Search for the cell housing the specified text and yield its (X, Y) center coordinate. 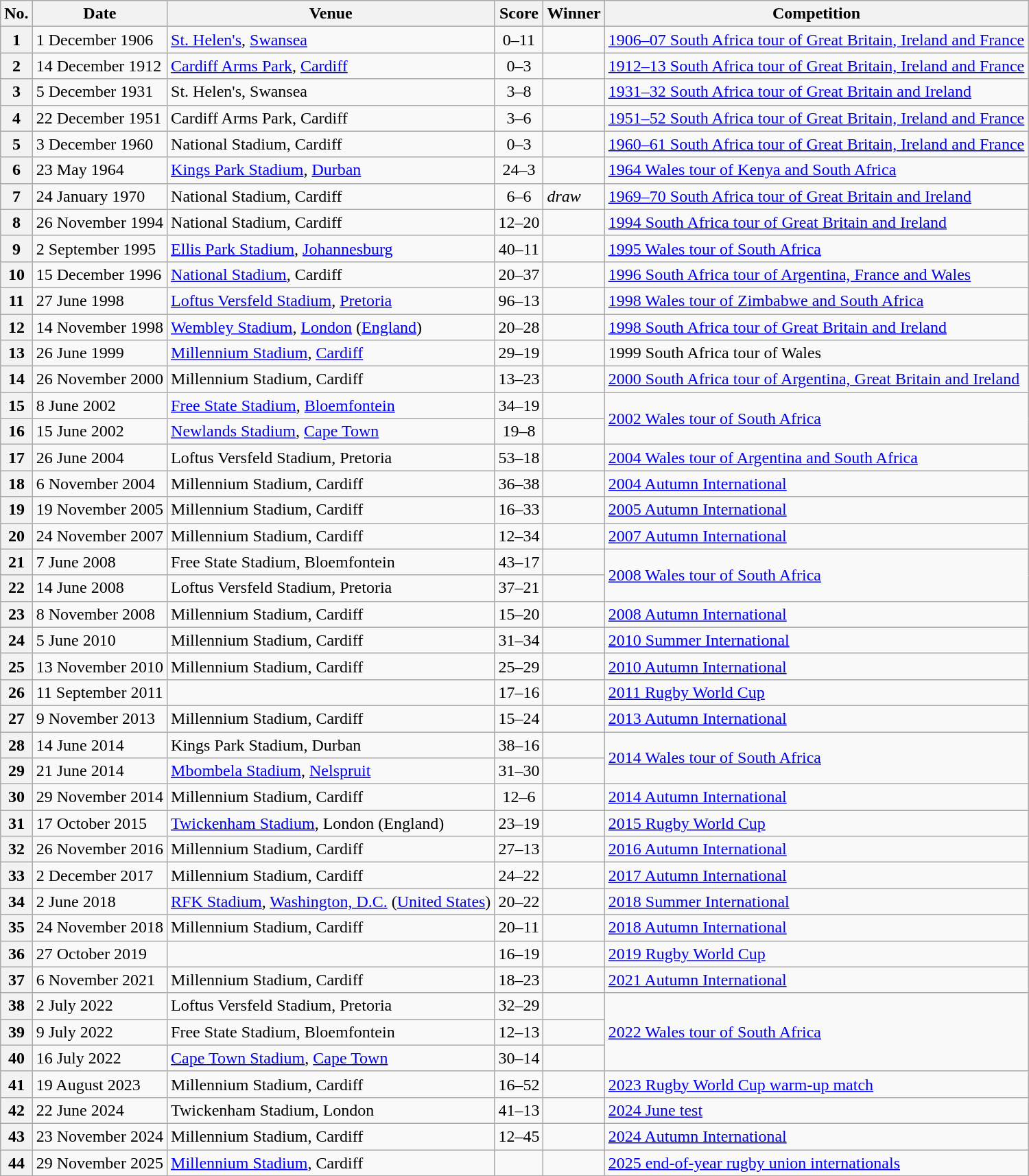
14 June 2008 (99, 588)
Ellis Park Stadium, Johannesburg (331, 248)
1906–07 South Africa tour of Great Britain, Ireland and France (816, 40)
1969–70 South Africa tour of Great Britain and Ireland (816, 196)
38–16 (519, 744)
38 (16, 1006)
24 (16, 640)
26 June 1999 (99, 353)
18–23 (519, 980)
19 August 2023 (99, 1084)
41 (16, 1084)
13–23 (519, 379)
12–6 (519, 797)
8 June 2002 (99, 405)
1998 Wales tour of Zimbabwe and South Africa (816, 301)
32 (16, 849)
20 (16, 536)
13 (16, 353)
2016 Autumn International (816, 849)
No. (16, 14)
11 (16, 301)
Cape Town Stadium, Cape Town (331, 1058)
2021 Autumn International (816, 980)
21 June 2014 (99, 771)
26 June 2004 (99, 458)
16–33 (519, 510)
Mbombela Stadium, Nelspruit (331, 771)
26 November 2000 (99, 379)
24–22 (519, 875)
24–3 (519, 170)
43 (16, 1136)
26 November 1994 (99, 222)
2004 Wales tour of Argentina and South Africa (816, 458)
31–30 (519, 771)
2005 Autumn International (816, 510)
12 (16, 327)
36 (16, 954)
2011 Rugby World Cup (816, 692)
21 (16, 562)
2015 Rugby World Cup (816, 823)
0–11 (519, 40)
3 December 1960 (99, 144)
2019 Rugby World Cup (816, 954)
27 (16, 718)
1960–61 South Africa tour of Great Britain, Ireland and France (816, 144)
37–21 (519, 588)
16 July 2022 (99, 1058)
19 November 2005 (99, 510)
15 December 1996 (99, 274)
2008 Autumn International (816, 614)
1951–52 South Africa tour of Great Britain, Ireland and France (816, 118)
40 (16, 1058)
7 (16, 196)
2014 Wales tour of South Africa (816, 757)
53–18 (519, 458)
8 November 2008 (99, 614)
22 (16, 588)
Winner (573, 14)
15–24 (519, 718)
23 (16, 614)
9 November 2013 (99, 718)
30–14 (519, 1058)
23–19 (519, 823)
2 June 2018 (99, 902)
12–34 (519, 536)
40–11 (519, 248)
29 November 2014 (99, 797)
14 June 2014 (99, 744)
2004 Autumn International (816, 484)
1994 South Africa tour of Great Britain and Ireland (816, 222)
4 (16, 118)
27–13 (519, 849)
19–8 (519, 432)
18 (16, 484)
Newlands Stadium, Cape Town (331, 432)
5 June 2010 (99, 640)
29 November 2025 (99, 1163)
29 (16, 771)
19 (16, 510)
31 (16, 823)
1996 South Africa tour of Argentina, France and Wales (816, 274)
12–20 (519, 222)
1 December 1906 (99, 40)
17–16 (519, 692)
43–17 (519, 562)
2 July 2022 (99, 1006)
39 (16, 1032)
2022 Wales tour of South Africa (816, 1032)
1931–32 South Africa tour of Great Britain and Ireland (816, 92)
44 (16, 1163)
15 June 2002 (99, 432)
36–38 (519, 484)
draw (573, 196)
1912–13 South Africa tour of Great Britain, Ireland and France (816, 66)
3–8 (519, 92)
2013 Autumn International (816, 718)
2010 Summer International (816, 640)
15 (16, 405)
16 (16, 432)
34 (16, 902)
14 (16, 379)
16–19 (519, 954)
33 (16, 875)
22 December 1951 (99, 118)
17 (16, 458)
1995 Wales tour of South Africa (816, 248)
1998 South Africa tour of Great Britain and Ireland (816, 327)
20–22 (519, 902)
2000 South Africa tour of Argentina, Great Britain and Ireland (816, 379)
2014 Autumn International (816, 797)
5 December 1931 (99, 92)
23 May 1964 (99, 170)
26 November 2016 (99, 849)
6 November 2004 (99, 484)
16–52 (519, 1084)
1 (16, 40)
2024 June test (816, 1110)
2023 Rugby World Cup warm-up match (816, 1084)
20–28 (519, 327)
14 November 1998 (99, 327)
5 (16, 144)
20–11 (519, 928)
Venue (331, 14)
2010 Autumn International (816, 666)
Twickenham Stadium, London (331, 1110)
9 July 2022 (99, 1032)
96–13 (519, 301)
13 November 2010 (99, 666)
Competition (816, 14)
14 December 1912 (99, 66)
27 October 2019 (99, 954)
35 (16, 928)
1999 South Africa tour of Wales (816, 353)
8 (16, 222)
2018 Summer International (816, 902)
30 (16, 797)
1964 Wales tour of Kenya and South Africa (816, 170)
2002 Wales tour of South Africa (816, 419)
Score (519, 14)
2008 Wales tour of South Africa (816, 575)
26 (16, 692)
29–19 (519, 353)
24 November 2018 (99, 928)
2 December 2017 (99, 875)
11 September 2011 (99, 692)
17 October 2015 (99, 823)
42 (16, 1110)
12–45 (519, 1136)
2024 Autumn International (816, 1136)
28 (16, 744)
20–37 (519, 274)
12–13 (519, 1032)
27 June 1998 (99, 301)
24 January 1970 (99, 196)
2017 Autumn International (816, 875)
32–29 (519, 1006)
41–13 (519, 1110)
Twickenham Stadium, London (England) (331, 823)
2 (16, 66)
23 November 2024 (99, 1136)
31–34 (519, 640)
34–19 (519, 405)
Date (99, 14)
6–6 (519, 196)
9 (16, 248)
2018 Autumn International (816, 928)
24 November 2007 (99, 536)
22 June 2024 (99, 1110)
RFK Stadium, Washington, D.C. (United States) (331, 902)
2007 Autumn International (816, 536)
2025 end-of-year rugby union internationals (816, 1163)
2 September 1995 (99, 248)
6 November 2021 (99, 980)
Wembley Stadium, London (England) (331, 327)
3–6 (519, 118)
10 (16, 274)
3 (16, 92)
25 (16, 666)
7 June 2008 (99, 562)
6 (16, 170)
15–20 (519, 614)
25–29 (519, 666)
37 (16, 980)
